Output the (X, Y) coordinate of the center of the cell containing the given text.  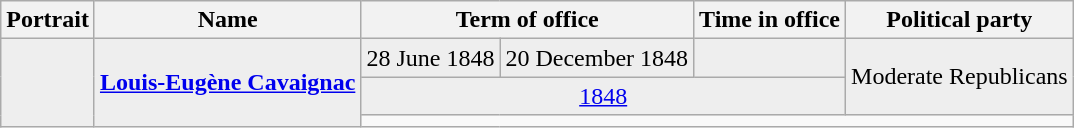
Term of office (528, 20)
Portrait (48, 20)
Political party (960, 20)
28 June 1848 (430, 58)
1848 (604, 96)
20 December 1848 (597, 58)
Louis-Eugène Cavaignac (227, 82)
Time in office (770, 20)
Moderate Republicans (960, 77)
Name (227, 20)
